Identify which cell holds the provided text, then report its [x, y] central coordinate. 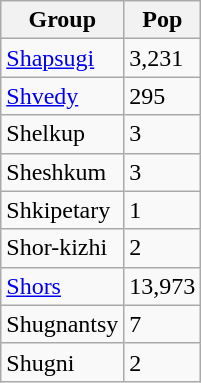
1 [162, 210]
295 [162, 96]
13,973 [162, 286]
Shors [62, 286]
Shugnantsy [62, 324]
Pop [162, 20]
3,231 [162, 58]
Shor-kizhi [62, 248]
Shkipetary [62, 210]
Sheshkum [62, 172]
Group [62, 20]
Shapsugi [62, 58]
7 [162, 324]
Shugni [62, 362]
Shvedy [62, 96]
Shelkup [62, 134]
